Pinpoint the cell where the given text exists, returning its (x, y) midpoint coordinate. 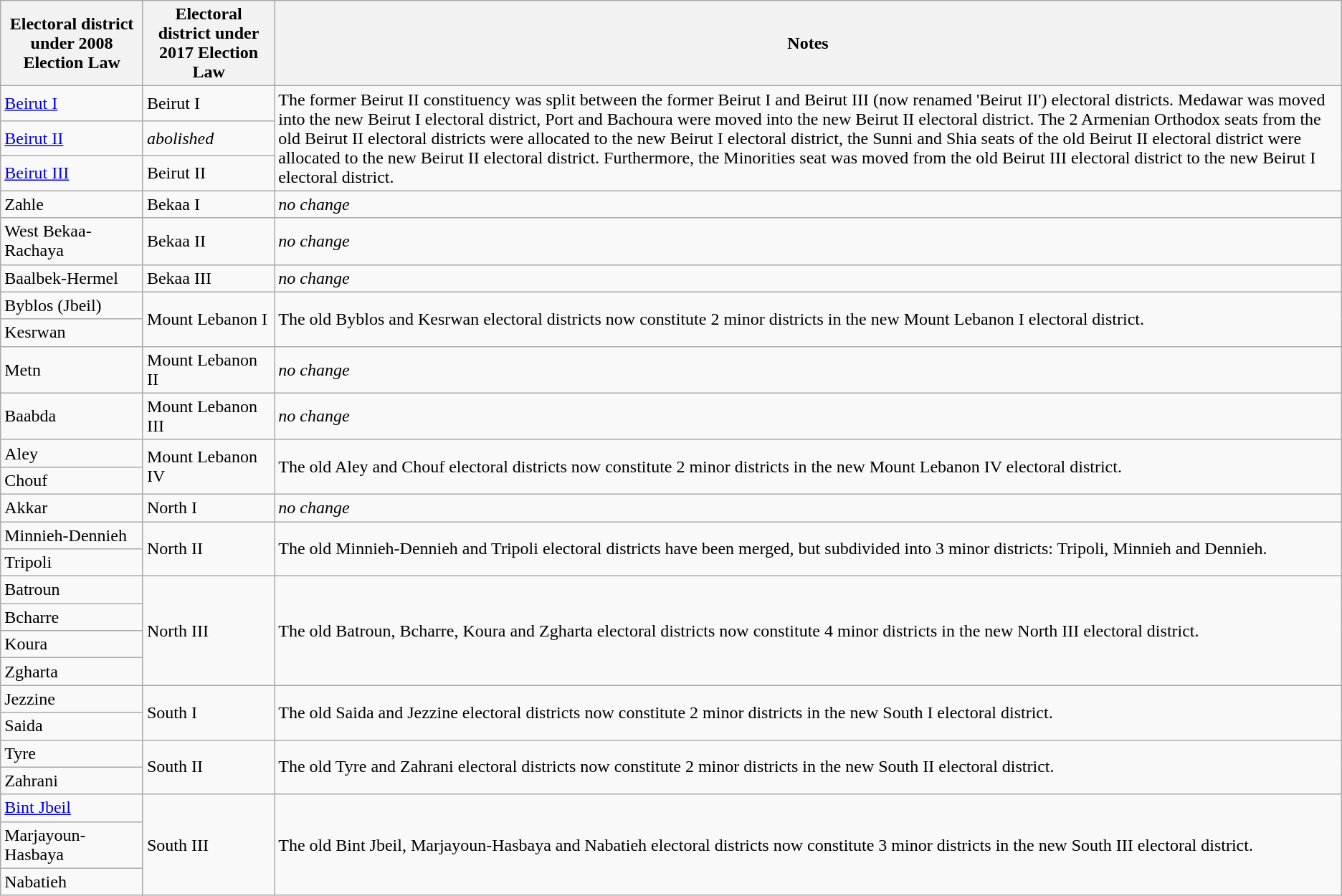
Chouf (72, 480)
Baabda (72, 416)
South III (208, 844)
Jezzine (72, 699)
Notes (809, 43)
North II (208, 549)
Zgharta (72, 672)
Baalbek-Hermel (72, 278)
Akkar (72, 507)
Mount Lebanon III (208, 416)
South I (208, 712)
West Bekaa-Rachaya (72, 241)
Batroun (72, 590)
North I (208, 507)
The old Saida and Jezzine electoral districts now constitute 2 minor districts in the new South I electoral district. (809, 712)
North III (208, 631)
Bcharre (72, 617)
Kesrwan (72, 333)
Bekaa II (208, 241)
Bekaa III (208, 278)
Nabatieh (72, 882)
Mount Lebanon II (208, 370)
Bekaa I (208, 204)
Tyre (72, 753)
Aley (72, 453)
Saida (72, 726)
Mount Lebanon IV (208, 467)
Electoral district under 2017 Election Law (208, 43)
The old Minnieh-Dennieh and Tripoli electoral districts have been merged, but subdivided into 3 minor districts: Tripoli, Minnieh and Dennieh. (809, 549)
Metn (72, 370)
Koura (72, 644)
Marjayoun-Hasbaya (72, 844)
The old Tyre and Zahrani electoral districts now constitute 2 minor districts in the new South II electoral district. (809, 767)
Byblos (Jbeil) (72, 305)
The old Aley and Chouf electoral districts now constitute 2 minor districts in the new Mount Lebanon IV electoral district. (809, 467)
Minnieh-Dennieh (72, 535)
The old Bint Jbeil, Marjayoun-Hasbaya and Nabatieh electoral districts now constitute 3 minor districts in the new South III electoral district. (809, 844)
Mount Lebanon I (208, 319)
Tripoli (72, 563)
Zahrani (72, 781)
Bint Jbeil (72, 808)
Beirut III (72, 173)
abolished (208, 138)
Zahle (72, 204)
South II (208, 767)
Electoral district under 2008 Election Law (72, 43)
The old Batroun, Bcharre, Koura and Zgharta electoral districts now constitute 4 minor districts in the new North III electoral district. (809, 631)
The old Byblos and Kesrwan electoral districts now constitute 2 minor districts in the new Mount Lebanon I electoral district. (809, 319)
